Extract the [X, Y] coordinate from the center of the cell holding the provided text.  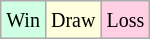
Win [24, 20]
Draw [72, 20]
Loss [126, 20]
